Search for the cell housing the specified text and yield its [x, y] center coordinate. 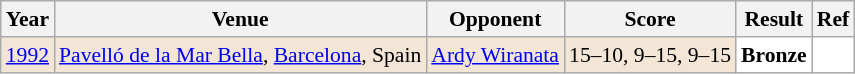
Result [774, 19]
Bronze [774, 55]
15–10, 9–15, 9–15 [650, 55]
Venue [240, 19]
Ardy Wiranata [495, 55]
Year [28, 19]
Pavelló de la Mar Bella, Barcelona, Spain [240, 55]
Ref [833, 19]
Score [650, 19]
Opponent [495, 19]
1992 [28, 55]
